Provide the (X, Y) coordinate of the cell's center where the given text is located.  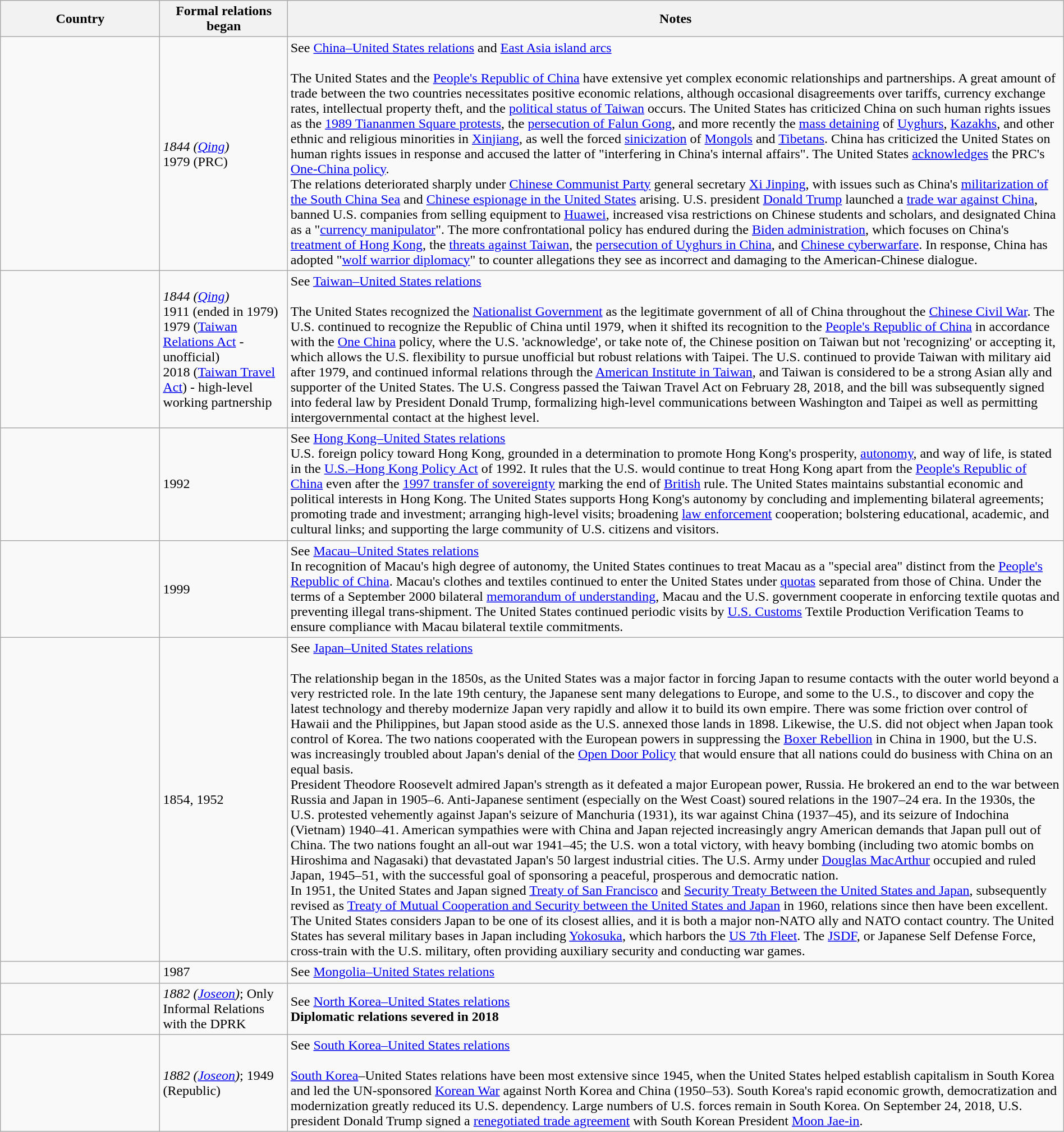
1992 (223, 484)
See Mongolia–United States relations (676, 972)
See North Korea–United States relationsDiplomatic relations severed in 2018 (676, 1009)
1854, 1952 (223, 799)
1987 (223, 972)
1882 (Joseon); Only Informal Relations with the DPRK (223, 1009)
Country (80, 19)
Formal relations began (223, 19)
1882 (Joseon); 1949 (Republic) (223, 1083)
1844 (Qing)1979 (PRC) (223, 154)
1844 (Qing)1911 (ended in 1979)1979 (Taiwan Relations Act - unofficial)2018 (Taiwan Travel Act) - high-level working partnership (223, 349)
Notes (676, 19)
1999 (223, 589)
